Locate the cell with the specified text and output its [x, y] center coordinate. 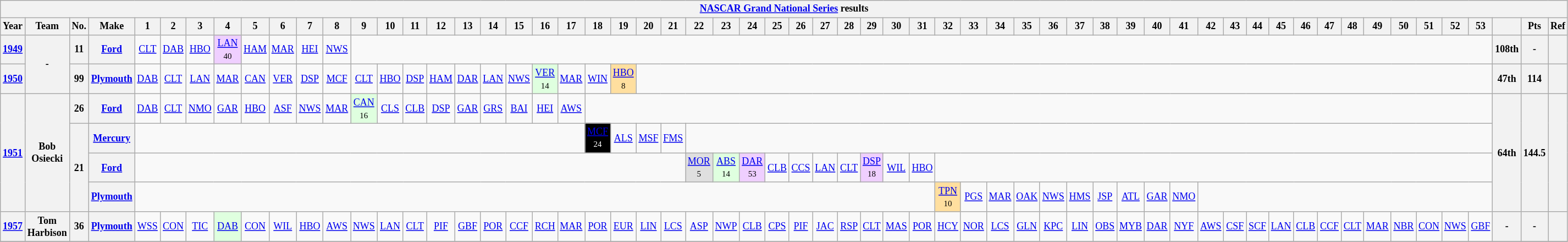
Team [47, 26]
LAN40 [228, 50]
1957 [13, 227]
NYF [1184, 227]
VER [283, 79]
MOR5 [699, 168]
34 [1000, 26]
CCS [800, 168]
MAS [896, 227]
PGS [973, 197]
1949 [13, 50]
HMS [1080, 197]
1951 [13, 153]
DAR53 [752, 168]
41 [1184, 26]
Tom Harbison [47, 227]
Year [13, 26]
37 [1080, 26]
42 [1211, 26]
NOR [973, 227]
HBO8 [623, 79]
NASCAR Grand National Series results [784, 9]
9 [364, 26]
44 [1258, 26]
99 [79, 79]
31 [923, 26]
7 [310, 26]
144.5 [1534, 153]
2 [174, 26]
BAI [519, 108]
50 [1404, 26]
27 [825, 26]
29 [872, 26]
HCY [948, 227]
14 [493, 26]
FMS [673, 138]
OAK [1027, 197]
12 [441, 26]
EUR [623, 227]
13 [467, 26]
23 [726, 26]
17 [571, 26]
CPS [777, 227]
WIN [598, 79]
46 [1306, 26]
CAN [255, 79]
WSS [147, 227]
OBS [1105, 227]
3 [200, 26]
JSP [1105, 197]
Pts [1534, 26]
30 [896, 26]
ASF [283, 108]
MCF24 [598, 138]
No. [79, 26]
33 [973, 26]
19 [623, 26]
114 [1534, 79]
47 [1329, 26]
CAN16 [364, 108]
ALS [623, 138]
NBR [1404, 227]
GRS [493, 108]
JAC [825, 227]
MYB [1131, 227]
CLS [390, 108]
16 [545, 26]
1 [147, 26]
45 [1281, 26]
1950 [13, 79]
ATL [1131, 197]
47th [1507, 79]
4 [228, 26]
49 [1377, 26]
MCF [337, 79]
28 [849, 26]
48 [1352, 26]
CSF [1235, 227]
15 [519, 26]
22 [699, 26]
TIC [200, 227]
52 [1455, 26]
38 [1105, 26]
ABS14 [726, 168]
RCH [545, 227]
RSP [849, 227]
KPC [1053, 227]
Bob Osiecki [47, 153]
ASP [699, 227]
6 [283, 26]
24 [752, 26]
53 [1481, 26]
35 [1027, 26]
VER14 [545, 79]
25 [777, 26]
5 [255, 26]
51 [1429, 26]
39 [1131, 26]
Mercury [112, 138]
64th [1507, 153]
TPN10 [948, 197]
Make [112, 26]
18 [598, 26]
20 [649, 26]
43 [1235, 26]
NWP [726, 227]
10 [390, 26]
108th [1507, 50]
40 [1157, 26]
SCF [1258, 227]
8 [337, 26]
MSF [649, 138]
Ref [1558, 26]
DSP 18 [872, 168]
32 [948, 26]
GLN [1027, 227]
